Pinpoint the cell where the given text exists, returning its (X, Y) midpoint coordinate. 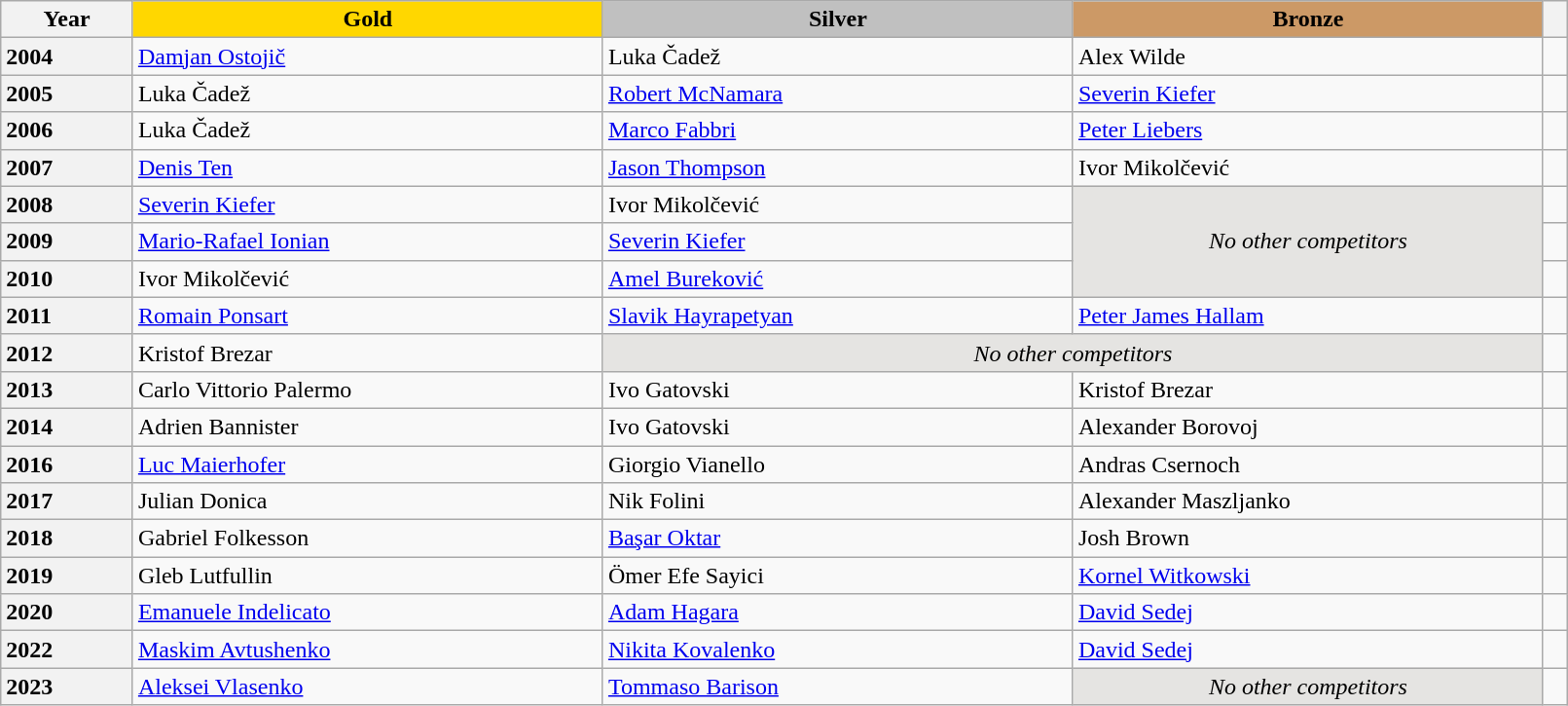
2022 (67, 650)
Tommaso Barison (837, 687)
2010 (67, 279)
Luc Maierhofer (368, 464)
Adrien Bannister (368, 427)
Nikita Kovalenko (837, 650)
2020 (67, 613)
Bronze (1308, 19)
Emanuele Indelicato (368, 613)
Başar Oktar (837, 539)
2019 (67, 576)
Peter James Hallam (1308, 316)
Gleb Lutfullin (368, 576)
2008 (67, 204)
Alexander Borovoj (1308, 427)
Amel Bureković (837, 279)
Ömer Efe Sayici (837, 576)
2007 (67, 167)
Aleksei Vlasenko (368, 687)
Marco Fabbri (837, 130)
2012 (67, 353)
Giorgio Vianello (837, 464)
2018 (67, 539)
2016 (67, 464)
Slavik Hayrapetyan (837, 316)
2011 (67, 316)
2004 (67, 56)
Peter Liebers (1308, 130)
Adam Hagara (837, 613)
Julian Donica (368, 502)
Robert McNamara (837, 93)
2013 (67, 390)
Andras Csernoch (1308, 464)
Carlo Vittorio Palermo (368, 390)
Josh Brown (1308, 539)
Kornel Witkowski (1308, 576)
2023 (67, 687)
Damjan Ostojič (368, 56)
2017 (67, 502)
Jason Thompson (837, 167)
Gold (368, 19)
2006 (67, 130)
2009 (67, 242)
Maskim Avtushenko (368, 650)
Mario-Rafael Ionian (368, 242)
Alexander Maszljanko (1308, 502)
Nik Folini (837, 502)
Year (67, 19)
2014 (67, 427)
Gabriel Folkesson (368, 539)
Silver (837, 19)
Alex Wilde (1308, 56)
Denis Ten (368, 167)
Romain Ponsart (368, 316)
2005 (67, 93)
